From the cell containing the given text, extract its center point as (x, y) coordinate. 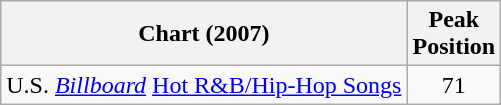
71 (454, 85)
PeakPosition (454, 34)
U.S. Billboard Hot R&B/Hip-Hop Songs (204, 85)
Chart (2007) (204, 34)
